Return the (x, y) coordinate for the center point of the cell that contains the specified text.  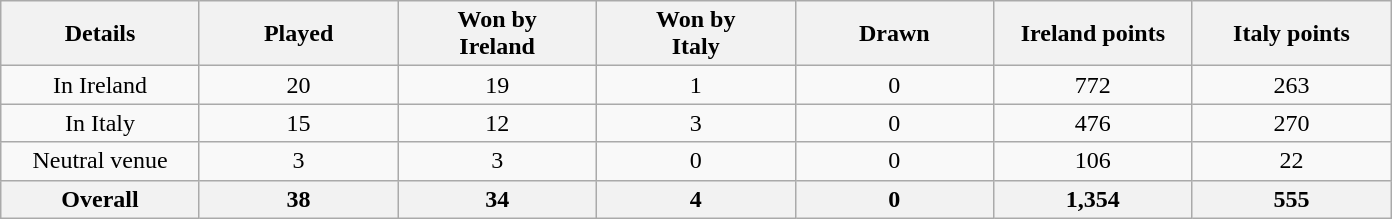
Ireland points (1094, 34)
15 (298, 123)
4 (696, 199)
1,354 (1094, 199)
Played (298, 34)
22 (1292, 161)
12 (498, 123)
Won by Italy (696, 34)
Italy points (1292, 34)
20 (298, 85)
263 (1292, 85)
Neutral venue (100, 161)
1 (696, 85)
In Italy (100, 123)
Won by Ireland (498, 34)
38 (298, 199)
19 (498, 85)
772 (1094, 85)
Details (100, 34)
106 (1094, 161)
555 (1292, 199)
In Ireland (100, 85)
270 (1292, 123)
476 (1094, 123)
Drawn (894, 34)
Overall (100, 199)
34 (498, 199)
